Return [x, y] of the center of cell containing provided text 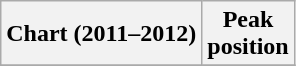
Chart (2011–2012) [102, 34]
Peakposition [248, 34]
